Provide the [x, y] coordinate of the cell's center where the given text is located.  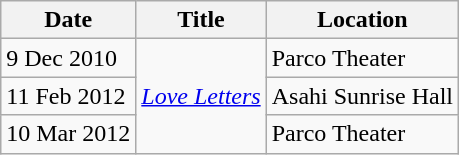
11 Feb 2012 [68, 96]
9 Dec 2010 [68, 58]
Love Letters [201, 96]
Asahi Sunrise Hall [362, 96]
Date [68, 20]
Location [362, 20]
Title [201, 20]
10 Mar 2012 [68, 134]
